Pinpoint the cell where the given text exists, returning its (x, y) midpoint coordinate. 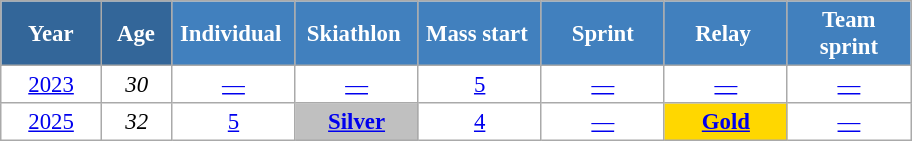
2025 (52, 122)
32 (136, 122)
Individual (234, 34)
Sprint (602, 34)
Silver (356, 122)
Relay (726, 34)
30 (136, 85)
4 (480, 122)
Age (136, 34)
Gold (726, 122)
Year (52, 34)
Skiathlon (356, 34)
Team sprint (848, 34)
Mass start (480, 34)
2023 (52, 85)
